Return (X, Y) of the center of cell containing provided text 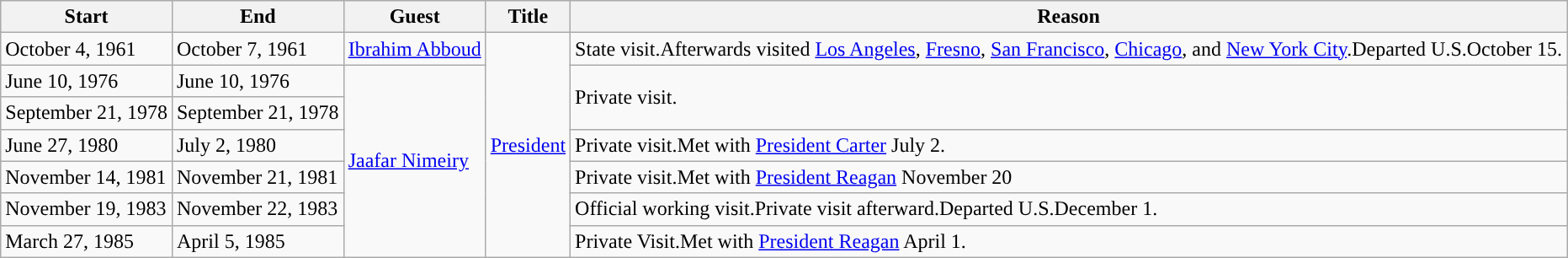
Private visit.Met with President Reagan November 20 (1069, 177)
Ibrahim Abboud (414, 49)
October 4, 1961 (87, 49)
Guest (414, 17)
June 27, 1980 (87, 145)
Start (87, 17)
Reason (1069, 17)
President (528, 145)
End (258, 17)
November 19, 1983 (87, 209)
Title (528, 17)
November 14, 1981 (87, 177)
State visit.Afterwards visited Los Angeles, Fresno, San Francisco, Chicago, and New York City.Departed U.S.October 15. (1069, 49)
Jaafar Nimeiry (414, 161)
October 7, 1961 (258, 49)
March 27, 1985 (87, 241)
July 2, 1980 (258, 145)
Official working visit.Private visit afterward.Departed U.S.December 1. (1069, 209)
Private visit. (1069, 97)
April 5, 1985 (258, 241)
November 21, 1981 (258, 177)
Private visit.Met with President Carter July 2. (1069, 145)
November 22, 1983 (258, 209)
Private Visit.Met with President Reagan April 1. (1069, 241)
